For the text-containing cell, return its midpoint in (X, Y) coordinate format. 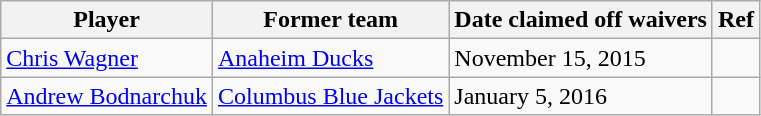
Ref (736, 20)
Former team (330, 20)
January 5, 2016 (581, 96)
Andrew Bodnarchuk (107, 96)
November 15, 2015 (581, 58)
Player (107, 20)
Columbus Blue Jackets (330, 96)
Anaheim Ducks (330, 58)
Date claimed off waivers (581, 20)
Chris Wagner (107, 58)
